For the text-containing cell, return its midpoint in (x, y) coordinate format. 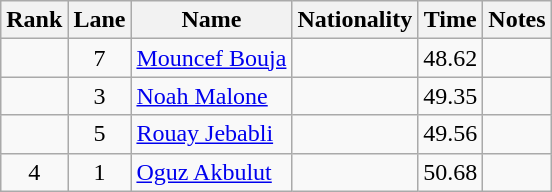
3 (100, 96)
7 (100, 58)
Oguz Akbulut (212, 172)
Mouncef Bouja (212, 58)
Name (212, 20)
Nationality (355, 20)
Time (450, 20)
49.56 (450, 134)
Notes (517, 20)
Rank (34, 20)
1 (100, 172)
50.68 (450, 172)
48.62 (450, 58)
Noah Malone (212, 96)
5 (100, 134)
Lane (100, 20)
49.35 (450, 96)
Rouay Jebabli (212, 134)
4 (34, 172)
